Output the [x, y] coordinate of the center of the cell containing the given text.  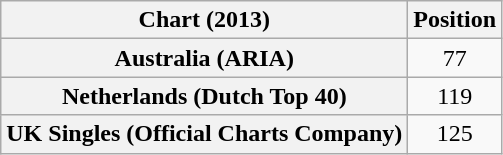
Position [455, 20]
Australia (ARIA) [204, 58]
Netherlands (Dutch Top 40) [204, 96]
119 [455, 96]
Chart (2013) [204, 20]
77 [455, 58]
UK Singles (Official Charts Company) [204, 134]
125 [455, 134]
